Extract the [x, y] coordinate from the center of the cell holding the provided text.  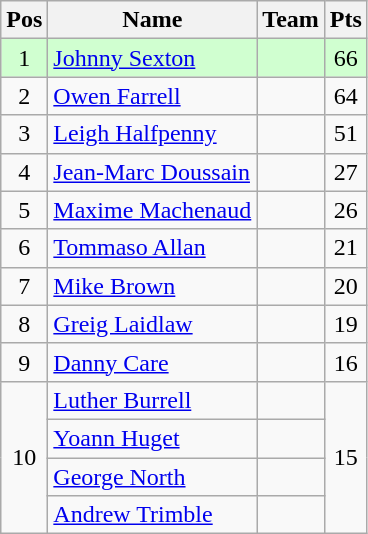
Pos [24, 20]
Danny Care [152, 362]
21 [346, 248]
Name [152, 20]
Jean-Marc Doussain [152, 172]
19 [346, 324]
2 [24, 96]
15 [346, 457]
5 [24, 210]
Owen Farrell [152, 96]
8 [24, 324]
Tommaso Allan [152, 248]
10 [24, 457]
27 [346, 172]
George North [152, 477]
66 [346, 58]
20 [346, 286]
3 [24, 134]
51 [346, 134]
64 [346, 96]
Johnny Sexton [152, 58]
4 [24, 172]
Team [291, 20]
6 [24, 248]
1 [24, 58]
9 [24, 362]
16 [346, 362]
Pts [346, 20]
Yoann Huget [152, 438]
26 [346, 210]
Maxime Machenaud [152, 210]
Andrew Trimble [152, 515]
Mike Brown [152, 286]
Greig Laidlaw [152, 324]
Leigh Halfpenny [152, 134]
7 [24, 286]
Luther Burrell [152, 400]
